Extract the (x, y) coordinate from the center of the cell holding the provided text.  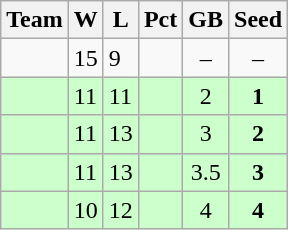
9 (120, 58)
12 (120, 210)
15 (86, 58)
Pct (160, 20)
GB (206, 20)
Team (35, 20)
10 (86, 210)
3.5 (206, 172)
W (86, 20)
L (120, 20)
Seed (258, 20)
1 (258, 96)
